Return the [x, y] coordinate for the center point of the cell that contains the specified text.  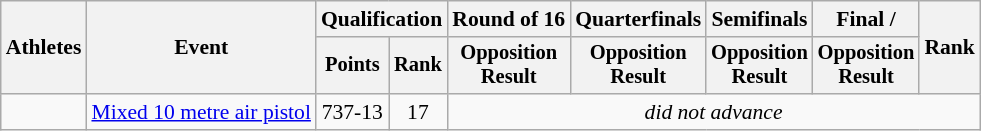
Qualification [382, 19]
Athletes [44, 48]
17 [418, 112]
Event [201, 48]
Points [352, 66]
Quarterfinals [638, 19]
did not advance [714, 112]
Mixed 10 metre air pistol [201, 112]
Round of 16 [508, 19]
737-13 [352, 112]
Final / [866, 19]
Semifinals [760, 19]
